Search for the cell housing the specified text and yield its (X, Y) center coordinate. 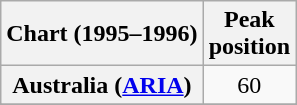
60 (249, 85)
Chart (1995–1996) (102, 34)
Peakposition (249, 34)
Australia (ARIA) (102, 85)
